Locate the cell with the specified text and output its (X, Y) center coordinate. 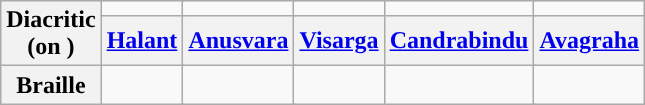
Avagraha (590, 40)
Candrabindu (459, 40)
Visarga (339, 40)
Braille (51, 85)
Anusvara (238, 40)
Halant (142, 40)
Diacritic (on ) (51, 34)
